Identify which cell holds the provided text, then report its [X, Y] central coordinate. 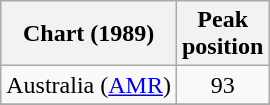
Chart (1989) [89, 34]
93 [222, 85]
Australia (AMR) [89, 85]
Peakposition [222, 34]
